Extract the (X, Y) coordinate from the center of the cell holding the provided text.  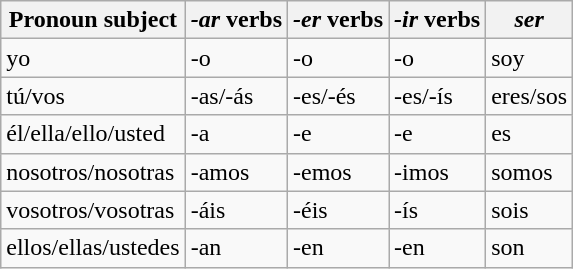
-an (236, 248)
tú/vos (93, 96)
eres/sos (530, 96)
-imos (438, 172)
somos (530, 172)
-es/-és (338, 96)
-éis (338, 210)
-ir verbs (438, 20)
-emos (338, 172)
-ís (438, 210)
sois (530, 210)
Pronoun subject (93, 20)
-er verbs (338, 20)
-a (236, 134)
-es/-ís (438, 96)
ellos/ellas/ustedes (93, 248)
él/ella/ello/usted (93, 134)
-amos (236, 172)
es (530, 134)
vosotros/vosotras (93, 210)
-áis (236, 210)
-as/-ás (236, 96)
yo (93, 58)
nosotros/nosotras (93, 172)
ser (530, 20)
soy (530, 58)
son (530, 248)
-ar verbs (236, 20)
